Search for the cell housing the specified text and yield its (X, Y) center coordinate. 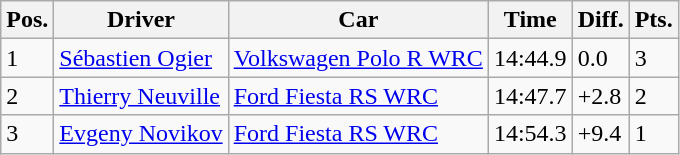
Time (530, 20)
Volkswagen Polo R WRC (358, 58)
Driver (141, 20)
0.0 (600, 58)
Diff. (600, 20)
Sébastien Ogier (141, 58)
+2.8 (600, 96)
14:44.9 (530, 58)
+9.4 (600, 134)
Pts. (654, 20)
Pos. (28, 20)
14:54.3 (530, 134)
14:47.7 (530, 96)
Car (358, 20)
Thierry Neuville (141, 96)
Evgeny Novikov (141, 134)
